Identify which cell holds the provided text, then report its (x, y) central coordinate. 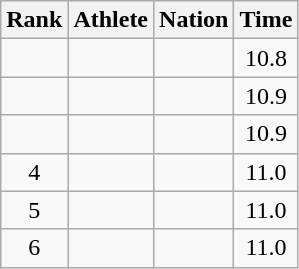
6 (34, 248)
5 (34, 210)
Rank (34, 20)
Time (266, 20)
Athlete (111, 20)
Nation (194, 20)
4 (34, 172)
10.8 (266, 58)
